Pinpoint the cell where the given text exists, returning its (x, y) midpoint coordinate. 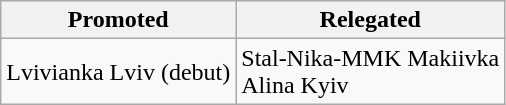
Lvivianka Lviv (debut) (118, 72)
Promoted (118, 20)
Stal-Nika-MMK Makiivka Alina Kyiv (370, 72)
Relegated (370, 20)
